Return the [X, Y] coordinate for the center point of the cell that contains the specified text.  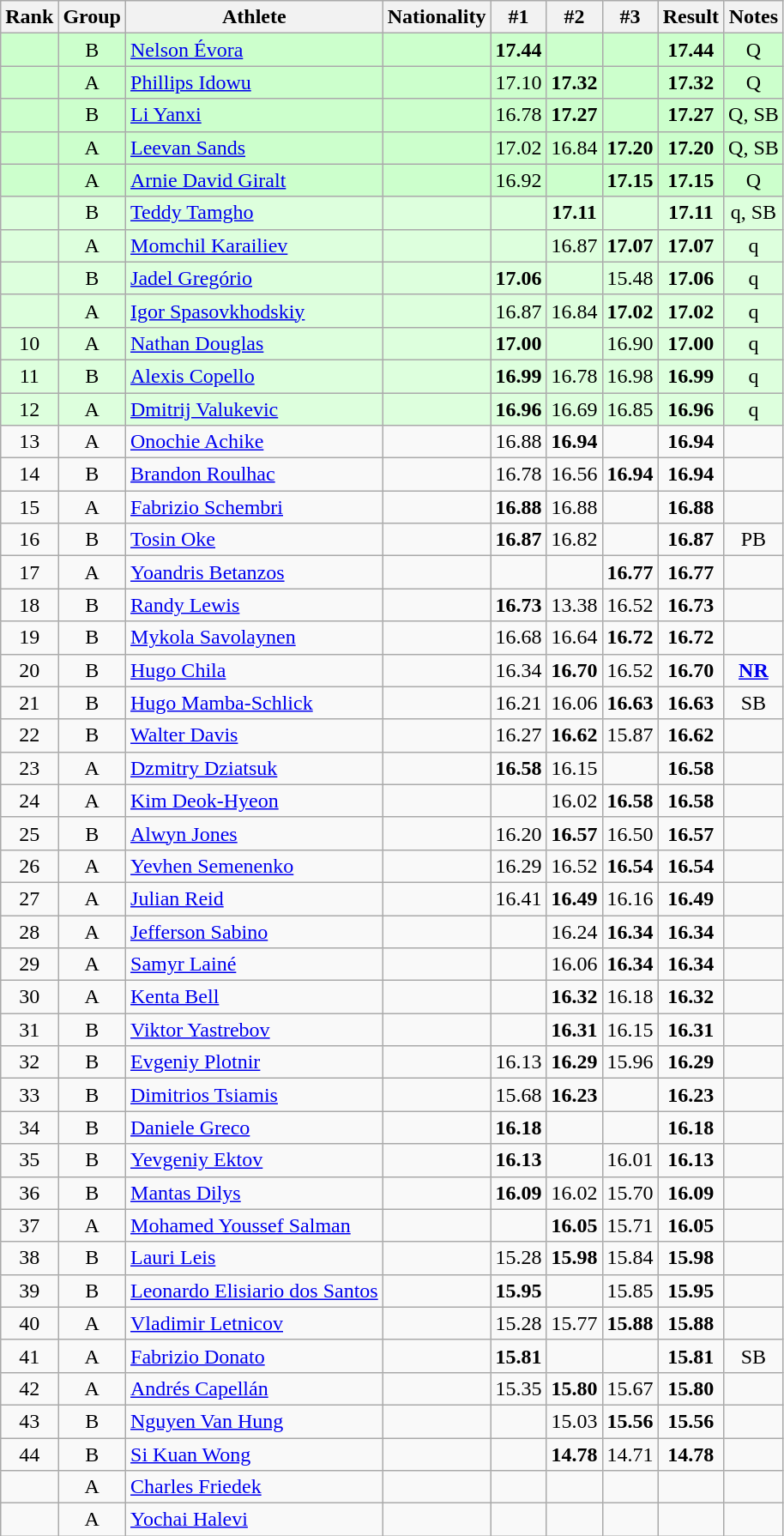
44 [29, 1454]
37 [29, 1225]
#1 [518, 17]
Lauri Leis [255, 1258]
Nguyen Van Hung [255, 1421]
42 [29, 1388]
27 [29, 898]
43 [29, 1421]
25 [29, 833]
41 [29, 1356]
Athlete [255, 17]
15.35 [518, 1388]
17.10 [518, 82]
Samyr Lainé [255, 965]
Rank [29, 17]
Mykola Savolaynen [255, 638]
15 [29, 507]
#3 [630, 17]
15.77 [575, 1323]
Yochai Halevi [255, 1520]
20 [29, 670]
Li Yanxi [255, 115]
19 [29, 638]
15.84 [630, 1258]
31 [29, 1030]
Dzmitry Dziatsuk [255, 768]
Yevhen Semenenko [255, 866]
Notes [754, 17]
15.70 [630, 1193]
16.82 [575, 540]
Julian Reid [255, 898]
15.87 [630, 735]
24 [29, 801]
40 [29, 1323]
29 [29, 965]
32 [29, 1062]
16.01 [630, 1160]
Brandon Roulhac [255, 475]
Nathan Douglas [255, 343]
15.48 [630, 278]
15.96 [630, 1062]
Momchil Karailiev [255, 245]
Phillips Idowu [255, 82]
21 [29, 703]
Yevgeniy Ektov [255, 1160]
16.68 [518, 638]
Kim Deok-Hyeon [255, 801]
15.03 [575, 1421]
12 [29, 409]
14.71 [630, 1454]
22 [29, 735]
38 [29, 1258]
Leevan Sands [255, 148]
Alexis Copello [255, 376]
16.20 [518, 833]
Dimitrios Tsiamis [255, 1095]
16.41 [518, 898]
23 [29, 768]
16.24 [575, 931]
39 [29, 1291]
Daniele Greco [255, 1128]
16.92 [518, 180]
15.68 [518, 1095]
#2 [575, 17]
Onochie Achike [255, 442]
Arnie David Giralt [255, 180]
15.71 [630, 1225]
Randy Lewis [255, 605]
35 [29, 1160]
28 [29, 931]
16.69 [575, 409]
Fabrizio Schembri [255, 507]
Nationality [437, 17]
16.98 [630, 376]
Teddy Tamgho [255, 213]
15.85 [630, 1291]
13 [29, 442]
Tosin Oke [255, 540]
Mohamed Youssef Salman [255, 1225]
Alwyn Jones [255, 833]
16.56 [575, 475]
34 [29, 1128]
Kenta Bell [255, 997]
Group [93, 17]
q, SB [754, 213]
10 [29, 343]
Hugo Mamba-Schlick [255, 703]
13.38 [575, 605]
16.64 [575, 638]
Charles Friedek [255, 1487]
Evgeniy Plotnir [255, 1062]
Jadel Gregório [255, 278]
18 [29, 605]
16.21 [518, 703]
Viktor Yastrebov [255, 1030]
30 [29, 997]
16.16 [630, 898]
36 [29, 1193]
Vladimir Letnicov [255, 1323]
Andrés Capellán [255, 1388]
Igor Spasovkhodskiy [255, 311]
Yoandris Betanzos [255, 572]
14 [29, 475]
16.85 [630, 409]
16.90 [630, 343]
Hugo Chila [255, 670]
17 [29, 572]
15.67 [630, 1388]
Jefferson Sabino [255, 931]
16.27 [518, 735]
11 [29, 376]
16.50 [630, 833]
Nelson Évora [255, 50]
Result [691, 17]
Walter Davis [255, 735]
26 [29, 866]
Leonardo Elisiario dos Santos [255, 1291]
16 [29, 540]
33 [29, 1095]
Si Kuan Wong [255, 1454]
Fabrizio Donato [255, 1356]
NR [754, 670]
PB [754, 540]
Mantas Dilys [255, 1193]
Dmitrij Valukevic [255, 409]
